Return [X, Y] of the center of cell containing provided text 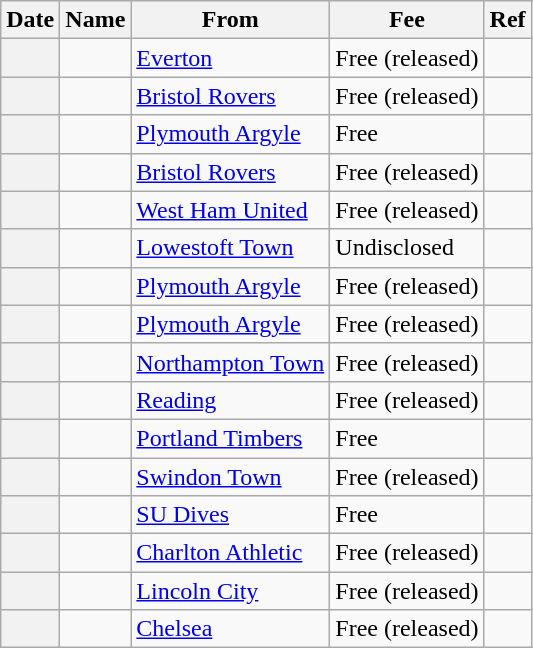
Ref [508, 20]
West Ham United [230, 210]
Name [96, 20]
Swindon Town [230, 477]
Lowestoft Town [230, 248]
Chelsea [230, 629]
Charlton Athletic [230, 553]
From [230, 20]
Northampton Town [230, 362]
Date [30, 20]
Undisclosed [407, 248]
Lincoln City [230, 591]
Everton [230, 58]
Reading [230, 400]
Portland Timbers [230, 438]
Fee [407, 20]
SU Dives [230, 515]
